Extract the [x, y] coordinate from the center of the cell holding the provided text.  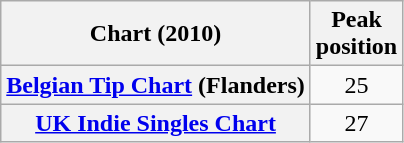
UK Indie Singles Chart [156, 123]
25 [356, 85]
Chart (2010) [156, 34]
Belgian Tip Chart (Flanders) [156, 85]
27 [356, 123]
Peakposition [356, 34]
